Scan for the cell matching the given text and deliver its (X, Y) coordinate at center. 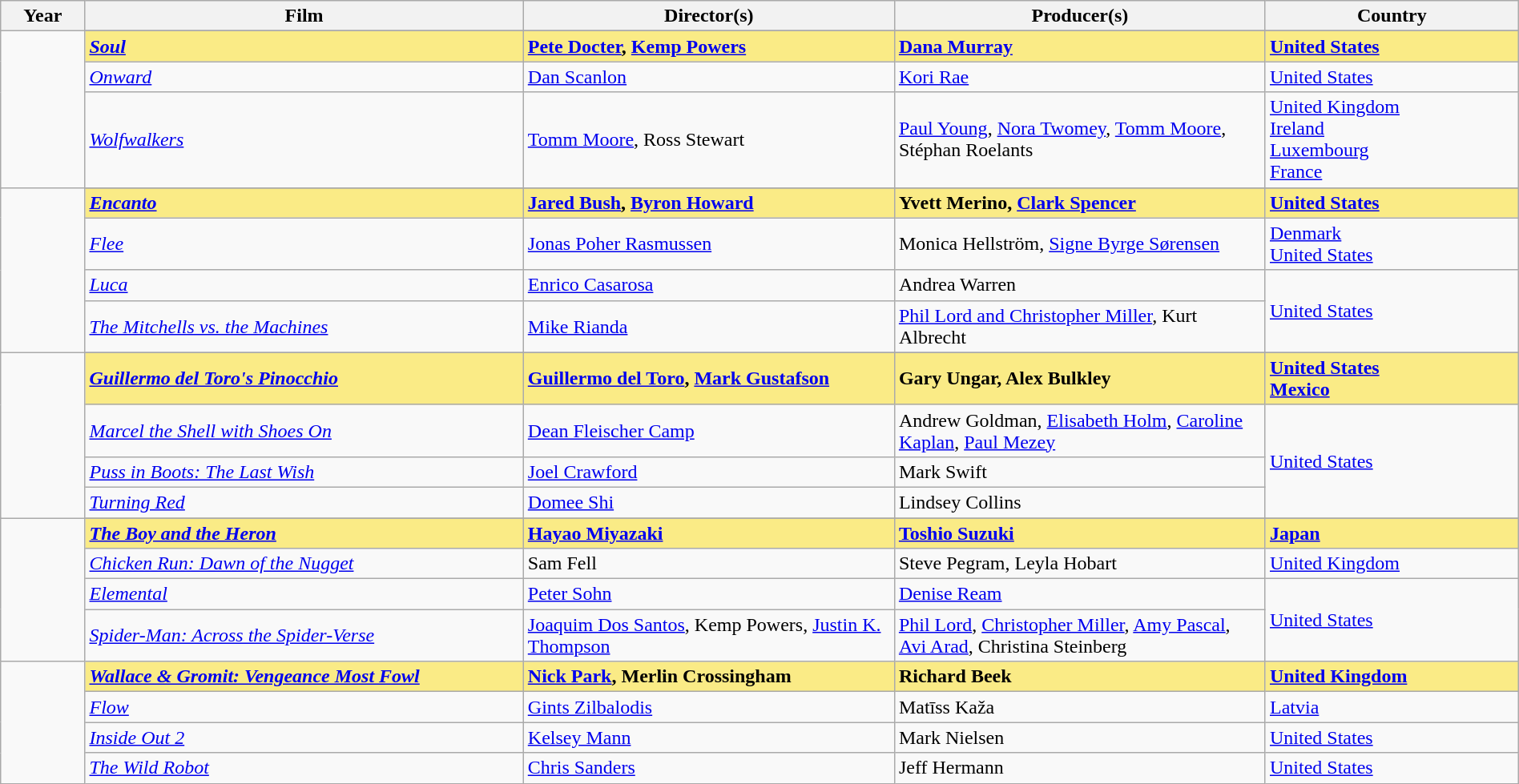
The Boy and the Heron (304, 533)
Film (304, 16)
Gints Zilbalodis (708, 707)
Japan (1392, 533)
Domee Shi (708, 502)
Hayao Miyazaki (708, 533)
Puss in Boots: The Last Wish (304, 472)
Latvia (1392, 707)
Joaquim Dos Santos, Kemp Powers, Justin K. Thompson (708, 636)
The Mitchells vs. the Machines (304, 327)
Turning Red (304, 502)
Director(s) (708, 16)
Marcel the Shell with Shoes On (304, 431)
Denise Ream (1080, 594)
Mark Nielsen (1080, 738)
Encanto (304, 203)
Luca (304, 285)
Gary Ungar, Alex Bulkley (1080, 378)
Dan Scanlon (708, 77)
Inside Out 2 (304, 738)
Sam Fell (708, 564)
Soul (304, 46)
Chris Sanders (708, 768)
Wallace & Gromit: Vengeance Most Fowl (304, 677)
Peter Sohn (708, 594)
Kelsey Mann (708, 738)
Dean Fleischer Camp (708, 431)
Year (43, 16)
DenmarkUnited States (1392, 243)
Producer(s) (1080, 16)
Chicken Run: Dawn of the Nugget (304, 564)
Guillermo del Toro, Mark Gustafson (708, 378)
Jeff Hermann (1080, 768)
Andrew Goldman, Elisabeth Holm, Caroline Kaplan, Paul Mezey (1080, 431)
Enrico Casarosa (708, 285)
Matīss Kaža (1080, 707)
Mark Swift (1080, 472)
Paul Young, Nora Twomey, Tomm Moore, Stéphan Roelants (1080, 139)
Guillermo del Toro's Pinocchio (304, 378)
Toshio Suzuki (1080, 533)
Elemental (304, 594)
Joel Crawford (708, 472)
United KingdomIrelandLuxembourgFrance (1392, 139)
Flow (304, 707)
Dana Murray (1080, 46)
Wolfwalkers (304, 139)
Onward (304, 77)
Jared Bush, Byron Howard (708, 203)
Richard Beek (1080, 677)
Jonas Poher Rasmussen (708, 243)
Pete Docter, Kemp Powers (708, 46)
Kori Rae (1080, 77)
Mike Rianda (708, 327)
United StatesMexico (1392, 378)
Phil Lord and Christopher Miller, Kurt Albrecht (1080, 327)
Tomm Moore, Ross Stewart (708, 139)
Phil Lord, Christopher Miller, Amy Pascal, Avi Arad, Christina Steinberg (1080, 636)
Monica Hellström, Signe Byrge Sørensen (1080, 243)
The Wild Robot (304, 768)
Spider-Man: Across the Spider-Verse (304, 636)
Andrea Warren (1080, 285)
Yvett Merino, Clark Spencer (1080, 203)
Country (1392, 16)
Lindsey Collins (1080, 502)
Nick Park, Merlin Crossingham (708, 677)
Flee (304, 243)
Steve Pegram, Leyla Hobart (1080, 564)
